Capture the cell that displays the provided text and extract its (X, Y) central coordinate. 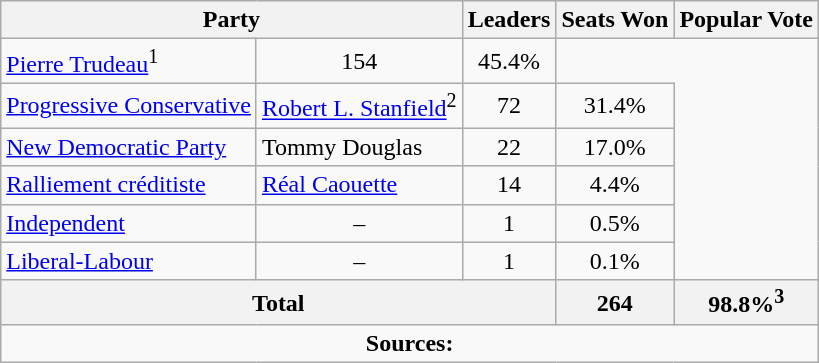
Progressive Conservative (129, 106)
Pierre Trudeau1 (129, 62)
45.4% (509, 62)
0.5% (615, 223)
Ralliement créditiste (129, 185)
264 (615, 302)
0.1% (615, 261)
Leaders (509, 20)
Seats Won (615, 20)
72 (509, 106)
14 (509, 185)
22 (509, 147)
Independent (129, 223)
New Democratic Party (129, 147)
17.0% (615, 147)
98.8%3 (746, 302)
Réal Caouette (359, 185)
Tommy Douglas (359, 147)
Robert L. Stanfield2 (359, 106)
Party (232, 20)
154 (359, 62)
Total (278, 302)
Sources: (410, 344)
Popular Vote (746, 20)
Liberal-Labour (129, 261)
31.4% (615, 106)
4.4% (615, 185)
